Search for the cell housing the specified text and yield its (x, y) center coordinate. 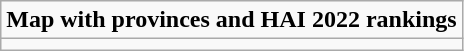
Map with provinces and HAI 2022 rankings (232, 20)
